Extract the [X, Y] coordinate from the center of the cell holding the provided text.  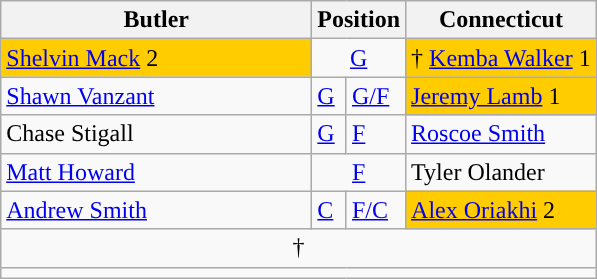
Position [359, 20]
G/F [376, 96]
Shelvin Mack 2 [156, 58]
Shawn Vanzant [156, 96]
Roscoe Smith [502, 134]
Tyler Olander [502, 172]
Butler [156, 20]
Jeremy Lamb 1 [502, 96]
Alex Oriakhi 2 [502, 210]
F/C [376, 210]
Matt Howard [156, 172]
† Kemba Walker 1 [502, 58]
Chase Stigall [156, 134]
† [298, 248]
Connecticut [502, 20]
Andrew Smith [156, 210]
C [330, 210]
